Provide the (x, y) coordinate of the cell's center where the given text is located.  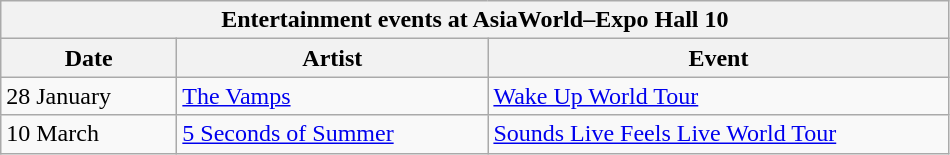
Entertainment events at AsiaWorld–Expo Hall 10 (475, 20)
Artist (332, 58)
28 January (89, 96)
Event (718, 58)
Sounds Live Feels Live World Tour (718, 134)
Date (89, 58)
10 March (89, 134)
The Vamps (332, 96)
Wake Up World Tour (718, 96)
5 Seconds of Summer (332, 134)
